For the text-containing cell, return its midpoint in [x, y] coordinate format. 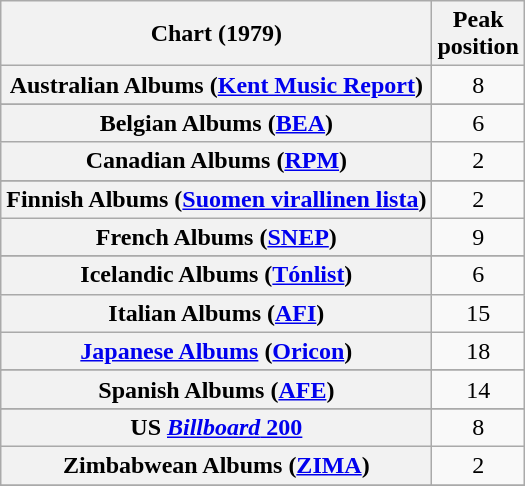
Finnish Albums (Suomen virallinen lista) [216, 199]
Spanish Albums (AFE) [216, 389]
Italian Albums (AFI) [216, 313]
18 [478, 351]
Chart (1979) [216, 34]
Japanese Albums (Oricon) [216, 351]
US Billboard 200 [216, 427]
14 [478, 389]
Australian Albums (Kent Music Report) [216, 85]
Icelandic Albums (Tónlist) [216, 275]
Canadian Albums (RPM) [216, 161]
Peak position [478, 34]
9 [478, 237]
Belgian Albums (BEA) [216, 123]
Zimbabwean Albums (ZIMA) [216, 465]
15 [478, 313]
French Albums (SNEP) [216, 237]
